From the cell containing the given text, extract its center point as (x, y) coordinate. 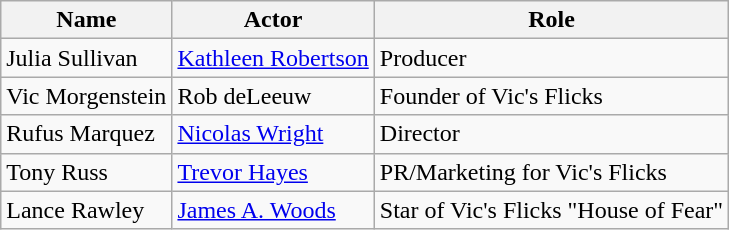
Rufus Marquez (86, 134)
Name (86, 20)
Producer (551, 58)
James A. Woods (273, 210)
Julia Sullivan (86, 58)
Lance Rawley (86, 210)
Director (551, 134)
PR/Marketing for Vic's Flicks (551, 172)
Kathleen Robertson (273, 58)
Actor (273, 20)
Rob deLeeuw (273, 96)
Founder of Vic's Flicks (551, 96)
Role (551, 20)
Star of Vic's Flicks "House of Fear" (551, 210)
Vic Morgenstein (86, 96)
Trevor Hayes (273, 172)
Tony Russ (86, 172)
Nicolas Wright (273, 134)
